From the cell containing the given text, extract its center point as (x, y) coordinate. 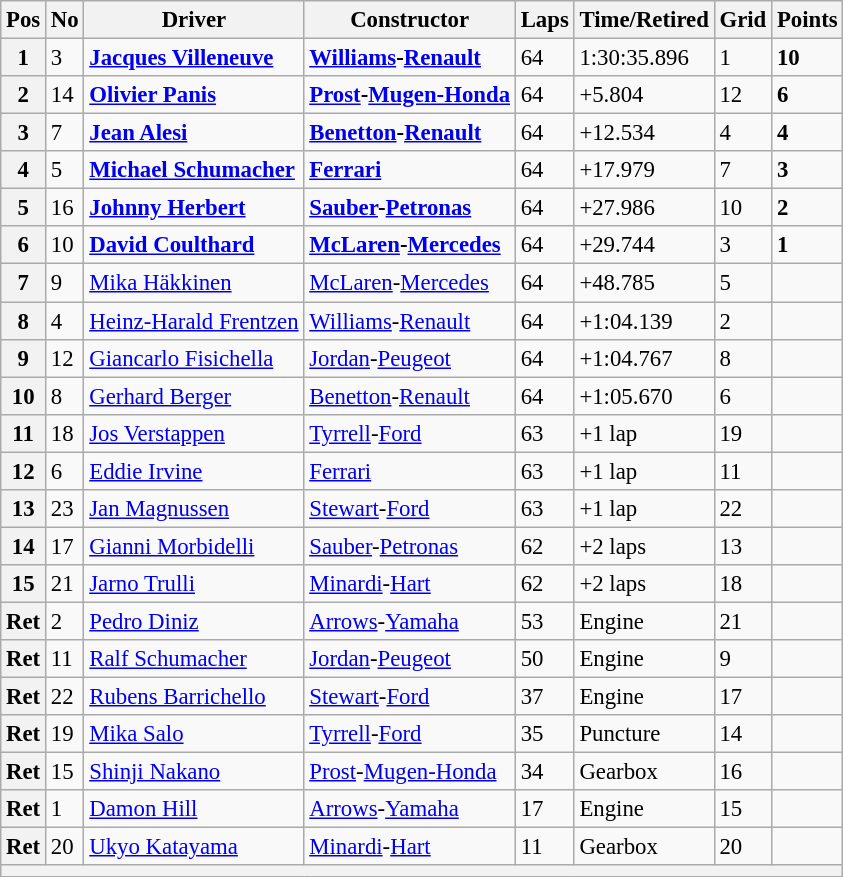
Jos Verstappen (194, 433)
+48.785 (644, 283)
No (65, 20)
Pos (24, 20)
Eddie Irvine (194, 471)
Damon Hill (194, 809)
Jean Alesi (194, 133)
+17.979 (644, 170)
+1:04.767 (644, 358)
Ralf Schumacher (194, 659)
Gerhard Berger (194, 396)
Points (808, 20)
1:30:35.896 (644, 58)
34 (544, 772)
Gianni Morbidelli (194, 546)
Driver (194, 20)
Puncture (644, 734)
53 (544, 621)
Mika Salo (194, 734)
Michael Schumacher (194, 170)
37 (544, 697)
Giancarlo Fisichella (194, 358)
+12.534 (644, 133)
+27.986 (644, 208)
Pedro Diniz (194, 621)
Shinji Nakano (194, 772)
Jan Magnussen (194, 509)
Time/Retired (644, 20)
Jarno Trulli (194, 584)
Laps (544, 20)
Jacques Villeneuve (194, 58)
Constructor (410, 20)
Ukyo Katayama (194, 847)
35 (544, 734)
Rubens Barrichello (194, 697)
+5.804 (644, 95)
+1:04.139 (644, 321)
Mika Häkkinen (194, 283)
50 (544, 659)
Grid (742, 20)
Heinz-Harald Frentzen (194, 321)
David Coulthard (194, 245)
+1:05.670 (644, 396)
Olivier Panis (194, 95)
23 (65, 509)
+29.744 (644, 245)
Johnny Herbert (194, 208)
